Return (x, y) of the center of cell containing provided text 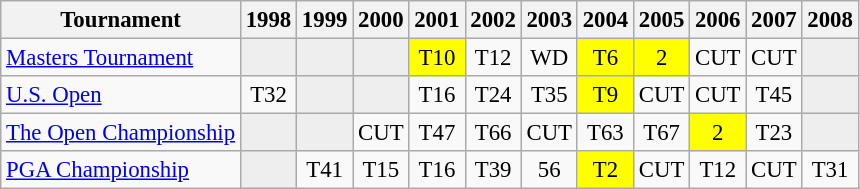
T67 (661, 133)
T47 (437, 133)
T9 (605, 95)
T63 (605, 133)
56 (549, 170)
T10 (437, 58)
1999 (325, 20)
The Open Championship (121, 133)
T6 (605, 58)
2003 (549, 20)
T39 (493, 170)
Masters Tournament (121, 58)
T66 (493, 133)
T41 (325, 170)
2002 (493, 20)
T2 (605, 170)
2005 (661, 20)
T45 (774, 95)
T23 (774, 133)
T32 (268, 95)
Tournament (121, 20)
T24 (493, 95)
T31 (830, 170)
WD (549, 58)
2006 (718, 20)
2007 (774, 20)
2008 (830, 20)
T15 (381, 170)
T35 (549, 95)
U.S. Open (121, 95)
PGA Championship (121, 170)
2000 (381, 20)
1998 (268, 20)
2001 (437, 20)
2004 (605, 20)
